Output the [x, y] coordinate of the center of the cell containing the given text.  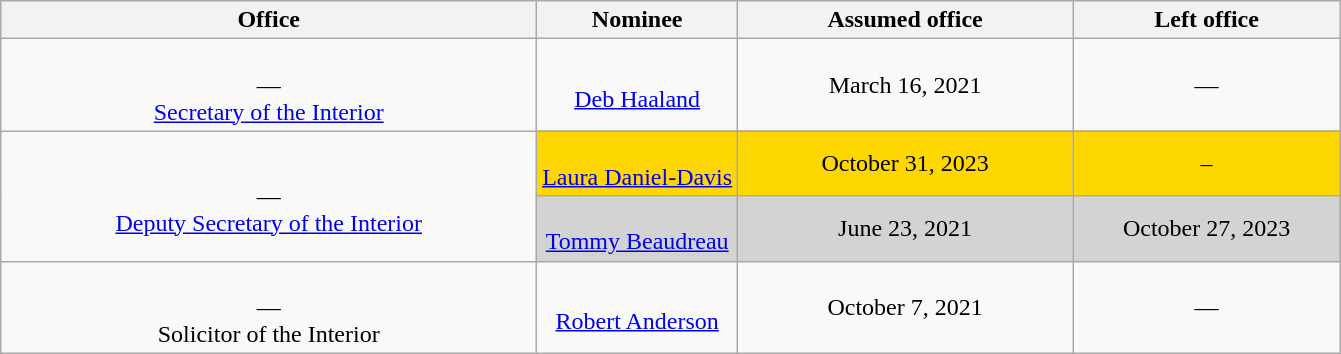
October 27, 2023 [1207, 228]
Laura Daniel-Davis [638, 164]
June 23, 2021 [906, 228]
Deb Haaland [638, 85]
—Deputy Secretary of the Interior [269, 196]
March 16, 2021 [906, 85]
Robert Anderson [638, 307]
Nominee [638, 20]
Assumed office [906, 20]
– [1207, 164]
—Secretary of the Interior [269, 85]
Left office [1207, 20]
October 7, 2021 [906, 307]
October 31, 2023 [906, 164]
Office [269, 20]
—Solicitor of the Interior [269, 307]
Tommy Beaudreau [638, 228]
